For the text-containing cell, return its midpoint in [x, y] coordinate format. 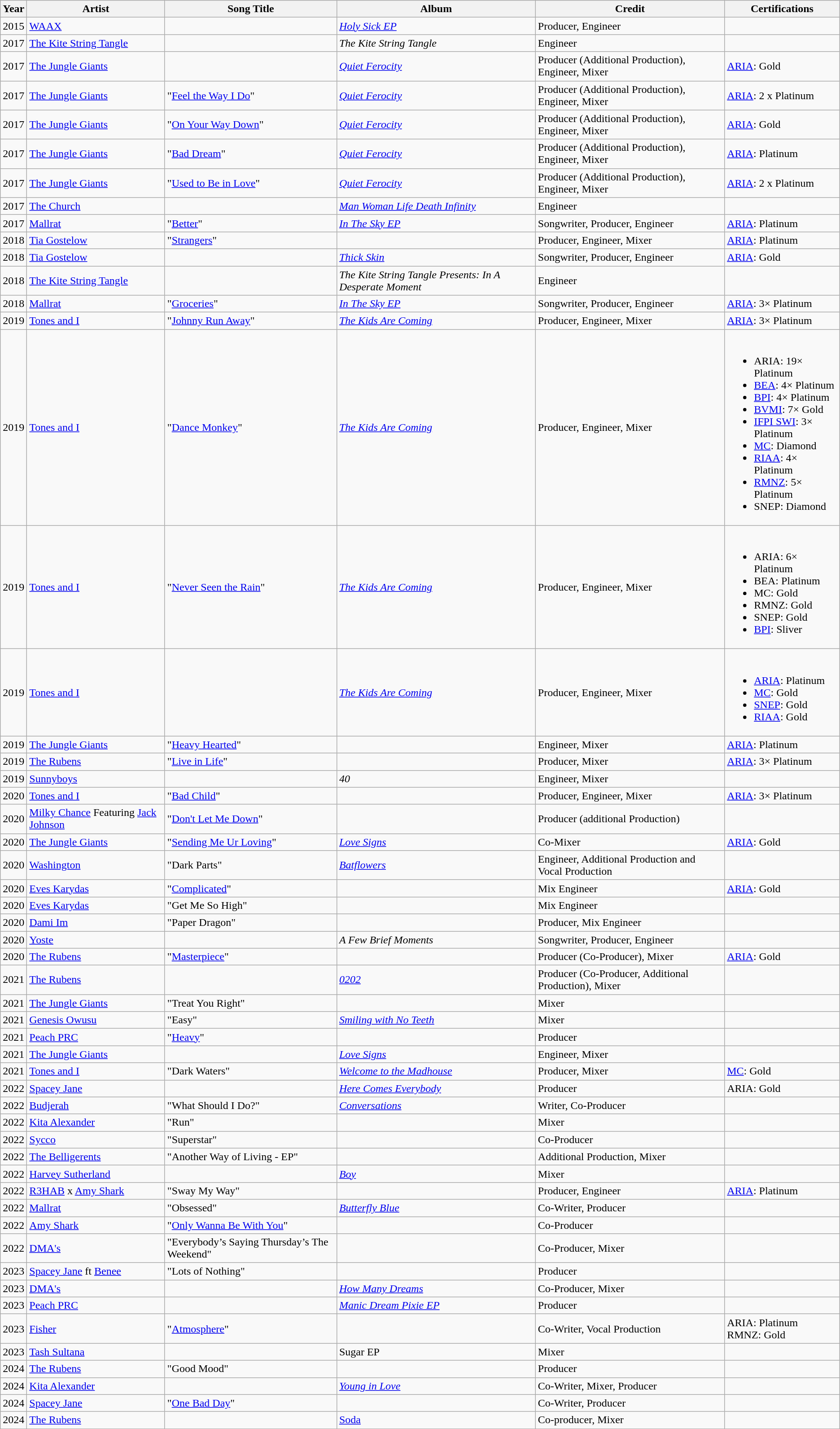
Sugar EP [436, 1352]
A Few Brief Moments [436, 939]
Tash Sultana [96, 1352]
Washington [96, 865]
"Obsessed" [250, 1208]
ARIA: PlatinumMC: GoldSNEP: GoldRIAA: Gold [783, 693]
"Complicated" [250, 888]
Sycco [96, 1140]
"Strangers" [250, 240]
Producer, Mix Engineer [630, 922]
Harvey Sutherland [96, 1174]
Holy Sick EP [436, 26]
Dami Im [96, 922]
Butterfly Blue [436, 1208]
Smiling with No Teeth [436, 1020]
Manic Dream Pixie EP [436, 1306]
Young in Love [436, 1386]
Co-producer, Mixer [630, 1420]
Budjerah [96, 1105]
Co-Writer, Vocal Production [630, 1328]
The Belligerents [96, 1157]
"Superstar" [250, 1140]
Conversations [436, 1105]
"Masterpiece" [250, 957]
WAAX [96, 26]
"Groceries" [250, 304]
"Get Me So High" [250, 905]
"Dark Parts" [250, 865]
Man Woman Life Death Infinity [436, 206]
"Heavy Hearted" [250, 745]
Fisher [96, 1328]
"Another Way of Living - EP" [250, 1157]
Welcome to the Madhouse [436, 1071]
Boy [436, 1174]
Sunnyboys [96, 779]
"Everybody’s Saying Thursday’s The Weekend" [250, 1249]
"Good Mood" [250, 1369]
Song Title [250, 9]
Certifications [783, 9]
"Run" [250, 1122]
Soda [436, 1420]
Credit [630, 9]
"On Your Way Down" [250, 125]
"Sending Me Ur Loving" [250, 842]
Producer (additional Production) [630, 819]
0202 [436, 980]
R3HAB x Amy Shark [96, 1191]
"Feel the Way I Do" [250, 95]
Thick Skin [436, 257]
Here Comes Everybody [436, 1088]
"Dance Monkey" [250, 427]
"Treat You Right" [250, 1003]
"Don't Let Me Down" [250, 819]
"One Bad Day" [250, 1403]
Year [13, 9]
Co-Writer, Mixer, Producer [630, 1386]
Yoste [96, 939]
"Paper Dragon" [250, 922]
"Bad Child" [250, 796]
"Sway My Way" [250, 1191]
"Dark Waters" [250, 1071]
Milky Chance Featuring Jack Johnson [96, 819]
Producer (Co-Producer), Mixer [630, 957]
Writer, Co-Producer [630, 1105]
40 [436, 779]
ARIA: 6× PlatinumBEA: PlatinumMC: GoldRMNZ: GoldSNEP: GoldBPI: Sliver [783, 587]
"Easy" [250, 1020]
Co-Mixer [630, 842]
ARIA: PlatinumRMNZ: Gold [783, 1328]
"Used to Be in Love" [250, 183]
Engineer, Additional Production and Vocal Production [630, 865]
"Never Seen the Rain" [250, 587]
The Church [96, 206]
ARIA: 19× PlatinumBEA: 4× PlatinumBPI: 4× PlatinumBVMI: 7× GoldIFPI SWI: 3× PlatinumMC: DiamondRIAA: 4× PlatinumRMNZ: 5× PlatinumSNEP: Diamond [783, 427]
2015 [13, 26]
Album [436, 9]
"Live in Life" [250, 762]
Amy Shark [96, 1225]
"Bad Dream" [250, 153]
"Johnny Run Away" [250, 321]
"Only Wanna Be With You" [250, 1225]
How Many Dreams [436, 1289]
"Atmosphere" [250, 1328]
Batflowers [436, 865]
Additional Production, Mixer [630, 1157]
"Heavy" [250, 1037]
MC: Gold [783, 1071]
Spacey Jane ft Benee [96, 1271]
"What Should I Do?" [250, 1105]
"Better" [250, 223]
Producer (Co-Producer, Additional Production), Mixer [630, 980]
"Lots of Nothing" [250, 1271]
The Kite String Tangle Presents: In A Desperate Moment [436, 280]
Artist [96, 9]
Genesis Owusu [96, 1020]
